Detect which cell encompasses the target text, then output its (x, y) center coordinate. 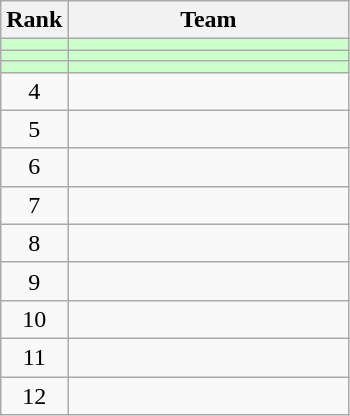
11 (34, 357)
5 (34, 129)
9 (34, 281)
Team (208, 20)
7 (34, 205)
Rank (34, 20)
12 (34, 395)
6 (34, 167)
10 (34, 319)
4 (34, 91)
8 (34, 243)
